Return the (x, y) coordinate for the center point of the cell that contains the specified text.  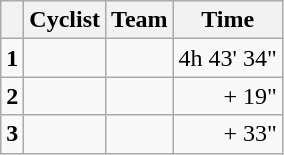
Cyclist (65, 20)
1 (12, 58)
3 (12, 134)
4h 43' 34" (228, 58)
Time (228, 20)
+ 33" (228, 134)
+ 19" (228, 96)
2 (12, 96)
Team (140, 20)
